Return [X, Y] of the center of cell containing provided text 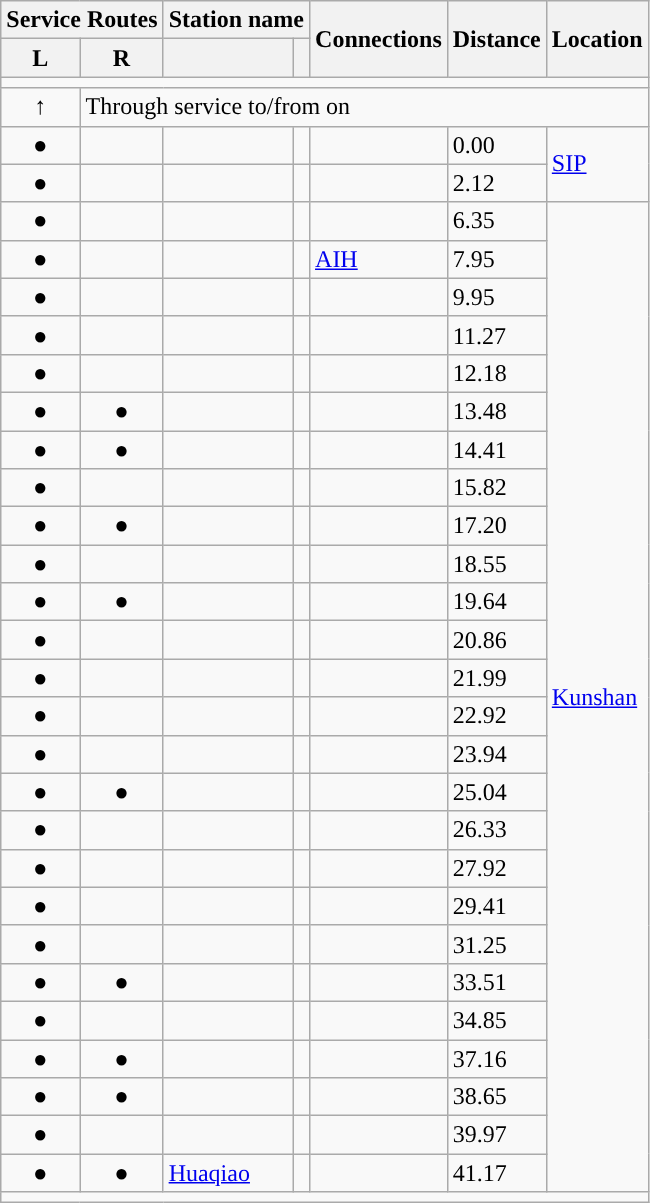
38.65 [496, 1097]
9.95 [496, 297]
39.97 [496, 1135]
AIH [379, 259]
Through service to/from on [364, 107]
13.48 [496, 411]
Location [597, 39]
2.12 [496, 183]
21.99 [496, 678]
22.92 [496, 716]
19.64 [496, 602]
Kunshan [597, 697]
31.25 [496, 944]
26.33 [496, 830]
34.85 [496, 1020]
↑ [40, 107]
Distance [496, 39]
12.18 [496, 373]
R [122, 58]
Huaqiao [228, 1173]
33.51 [496, 982]
6.35 [496, 221]
15.82 [496, 488]
11.27 [496, 335]
L [40, 58]
25.04 [496, 792]
27.92 [496, 868]
Service Routes [82, 20]
29.41 [496, 906]
Connections [379, 39]
14.41 [496, 449]
37.16 [496, 1059]
7.95 [496, 259]
0.00 [496, 145]
17.20 [496, 526]
20.86 [496, 640]
23.94 [496, 754]
18.55 [496, 564]
SIP [597, 164]
Station name [236, 20]
41.17 [496, 1173]
